From the cell containing the given text, extract its center point as (X, Y) coordinate. 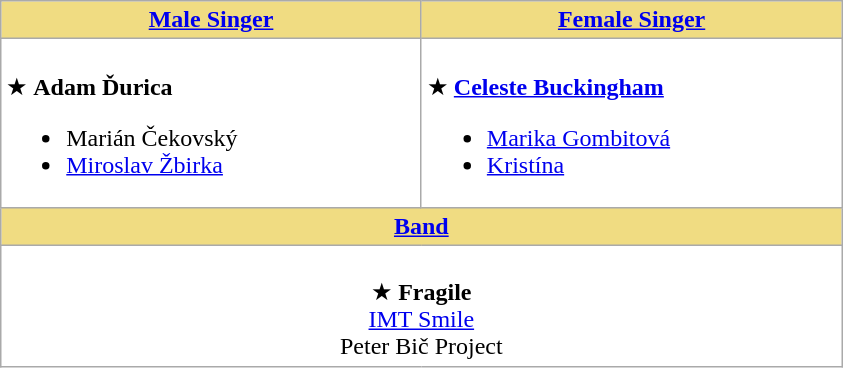
★ Celeste BuckinghamMarika GombitováKristína (632, 124)
Band (422, 226)
Male Singer (212, 20)
★ Adam ĎuricaMarián ČekovskýMiroslav Žbirka (212, 124)
★ Fragile IMT Smile Peter Bič Project (422, 306)
Female Singer (632, 20)
